Capture the cell that displays the provided text and extract its [x, y] central coordinate. 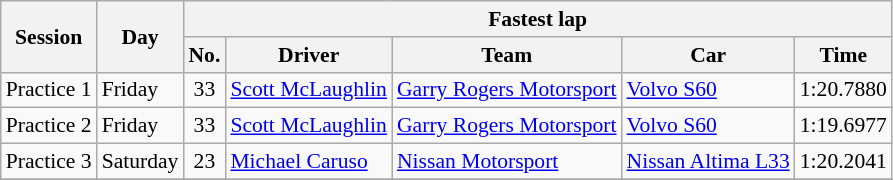
Nissan Altima L33 [708, 162]
Practice 2 [49, 126]
23 [204, 162]
1:20.2041 [844, 162]
Driver [308, 55]
Team [507, 55]
Session [49, 36]
No. [204, 55]
Day [140, 36]
Time [844, 55]
Practice 1 [49, 90]
1:19.6977 [844, 126]
1:20.7880 [844, 90]
Car [708, 55]
Fastest lap [537, 19]
Practice 3 [49, 162]
Nissan Motorsport [507, 162]
Michael Caruso [308, 162]
Saturday [140, 162]
